Capture the cell that displays the provided text and extract its [x, y] central coordinate. 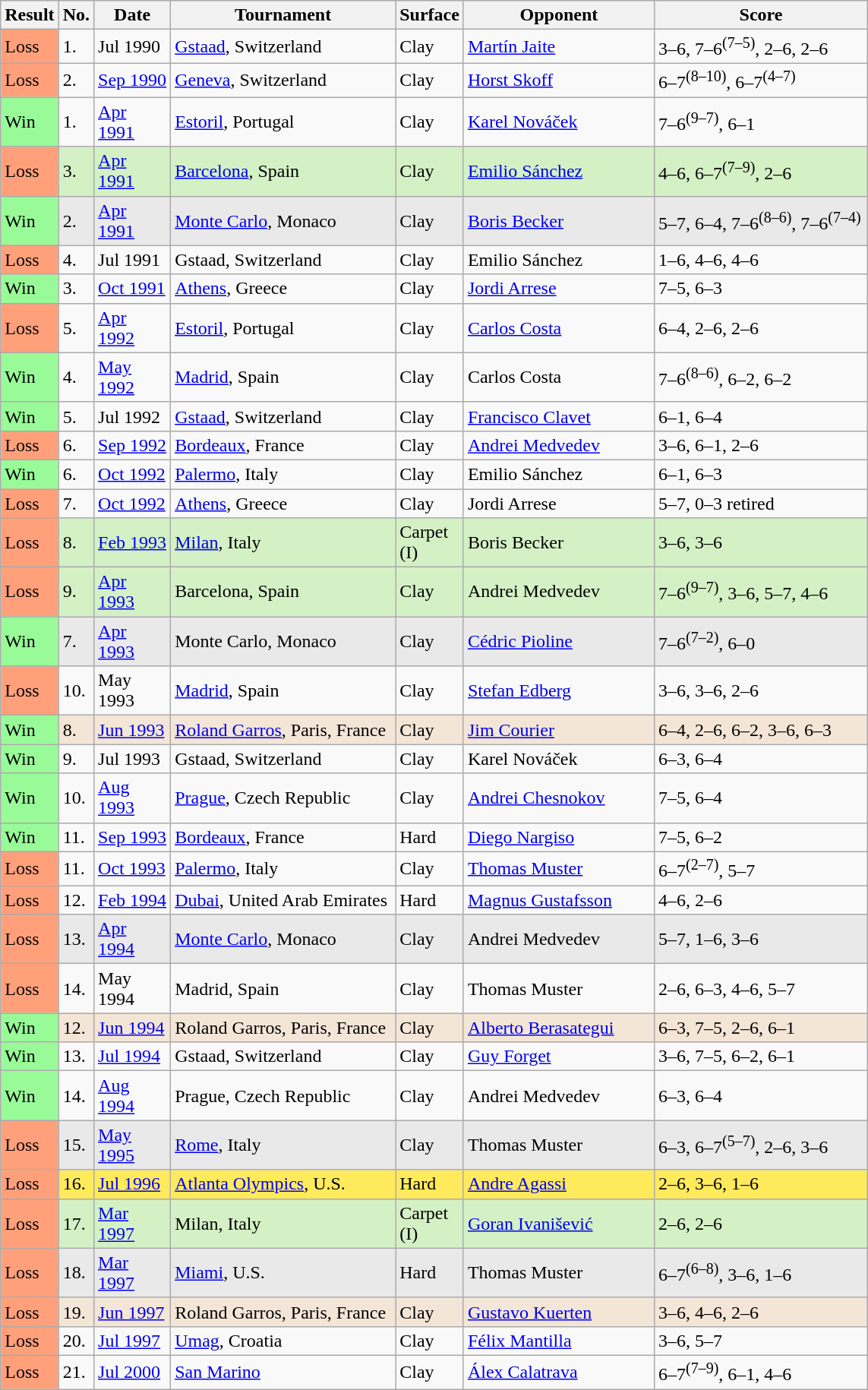
2–6, 2–6 [761, 1223]
7–5, 6–3 [761, 289]
Sep 1992 [132, 445]
6–3, 6–7(5–7), 2–6, 3–6 [761, 1145]
6–4, 2–6, 6–2, 3–6, 6–3 [761, 730]
May 1992 [132, 377]
Andre Agassi [559, 1184]
Dubai, United Arab Emirates [283, 900]
Date [132, 15]
4–6, 6–7(7–9), 2–6 [761, 172]
Jun 1997 [132, 1312]
Jun 1994 [132, 1028]
Opponent [559, 15]
Jul 1990 [132, 47]
Jul 2000 [132, 1372]
Atlanta Olympics, U.S. [283, 1184]
Feb 1993 [132, 542]
Cédric Pioline [559, 641]
7–5, 6–2 [761, 837]
Oct 1993 [132, 869]
Result [30, 15]
Diego Nargiso [559, 837]
16. [76, 1184]
1–6, 4–6, 4–6 [761, 260]
6–7(2–7), 5–7 [761, 869]
Alberto Berasategui [559, 1028]
6–1, 6–3 [761, 474]
6–7(8–10), 6–7(4–7) [761, 81]
2–6, 3–6, 1–6 [761, 1184]
Feb 1994 [132, 900]
5–7, 1–6, 3–6 [761, 939]
Magnus Gustafsson [559, 900]
3–6, 3–6 [761, 542]
20. [76, 1341]
Sep 1993 [132, 837]
7–6(8–6), 6–2, 6–2 [761, 377]
Jul 1997 [132, 1341]
Jun 1993 [132, 730]
19. [76, 1312]
Andrei Chesnokov [559, 798]
May 1994 [132, 989]
Apr 1992 [132, 328]
6–4, 2–6, 2–6 [761, 328]
Goran Ivanišević [559, 1223]
Álex Calatrava [559, 1372]
Félix Mantilla [559, 1341]
3–6, 7–6(7–5), 2–6, 2–6 [761, 47]
4–6, 2–6 [761, 900]
Oct 1991 [132, 289]
Umag, Croatia [283, 1341]
3–6, 7–5, 6–2, 6–1 [761, 1057]
7–6(9–7), 6–1 [761, 122]
6–7(6–8), 3–6, 1–6 [761, 1273]
Jul 1992 [132, 416]
Aug 1994 [132, 1095]
Jul 1996 [132, 1184]
Geneva, Switzerland [283, 81]
7–5, 6–4 [761, 798]
Gustavo Kuerten [559, 1312]
Francisco Clavet [559, 416]
5–7, 0–3 retired [761, 504]
Apr 1994 [132, 939]
May 1993 [132, 691]
Aug 1993 [132, 798]
Surface [430, 15]
7–6(7–2), 6–0 [761, 641]
21. [76, 1372]
3–6, 4–6, 2–6 [761, 1312]
Sep 1990 [132, 81]
Stefan Edberg [559, 691]
3–6, 6–1, 2–6 [761, 445]
Jul 1991 [132, 260]
18. [76, 1273]
6–1, 6–4 [761, 416]
Martín Jaite [559, 47]
5–7, 6–4, 7–6(8–6), 7–6(7–4) [761, 220]
17. [76, 1223]
2–6, 6–3, 4–6, 5–7 [761, 989]
6–3, 7–5, 2–6, 6–1 [761, 1028]
Guy Forget [559, 1057]
Horst Skoff [559, 81]
No. [76, 15]
6–7(7–9), 6–1, 4–6 [761, 1372]
Score [761, 15]
Tournament [283, 15]
7–6(9–7), 3–6, 5–7, 4–6 [761, 592]
San Marino [283, 1372]
Jul 1993 [132, 759]
15. [76, 1145]
May 1995 [132, 1145]
3–6, 5–7 [761, 1341]
Rome, Italy [283, 1145]
Jim Courier [559, 730]
Jul 1994 [132, 1057]
Miami, U.S. [283, 1273]
3–6, 3–6, 2–6 [761, 691]
